Provide the (X, Y) coordinate of the cell's center where the given text is located.  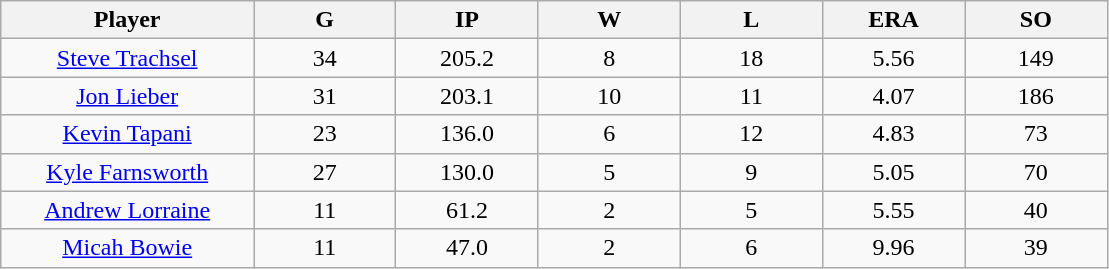
Andrew Lorraine (128, 210)
Kevin Tapani (128, 134)
27 (325, 172)
130.0 (467, 172)
IP (467, 20)
73 (1036, 134)
5.05 (893, 172)
9 (751, 172)
205.2 (467, 58)
70 (1036, 172)
40 (1036, 210)
136.0 (467, 134)
Player (128, 20)
4.07 (893, 96)
L (751, 20)
10 (609, 96)
5.55 (893, 210)
23 (325, 134)
5.56 (893, 58)
9.96 (893, 248)
203.1 (467, 96)
SO (1036, 20)
186 (1036, 96)
31 (325, 96)
4.83 (893, 134)
18 (751, 58)
39 (1036, 248)
149 (1036, 58)
Jon Lieber (128, 96)
ERA (893, 20)
61.2 (467, 210)
Kyle Farnsworth (128, 172)
Micah Bowie (128, 248)
8 (609, 58)
12 (751, 134)
47.0 (467, 248)
W (609, 20)
Steve Trachsel (128, 58)
G (325, 20)
34 (325, 58)
